Output the (X, Y) coordinate of the center of the cell containing the given text.  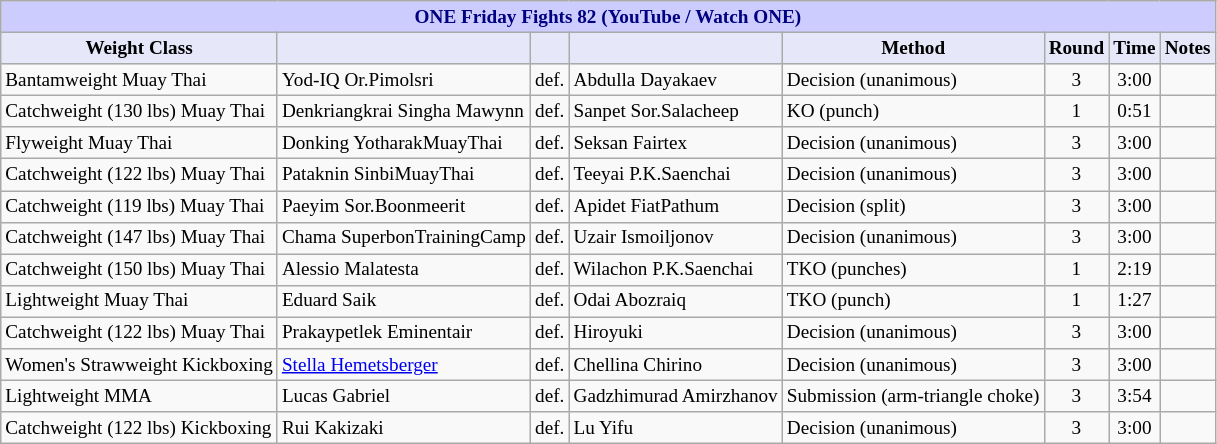
Apidet FiatPathum (676, 206)
1:27 (1134, 301)
ONE Friday Fights 82 (YouTube / Watch ONE) (608, 17)
Lightweight Muay Thai (140, 301)
Decision (split) (913, 206)
Rui Kakizaki (404, 428)
Hiroyuki (676, 333)
Method (913, 48)
Lucas Gabriel (404, 396)
Time (1134, 48)
Round (1076, 48)
Stella Hemetsberger (404, 365)
Notes (1188, 48)
Paeyim Sor.Boonmeerit (404, 206)
Teeyai P.K.Saenchai (676, 175)
Sanpet Sor.Salacheep (676, 111)
Bantamweight Muay Thai (140, 80)
Gadzhimurad Amirzhanov (676, 396)
Weight Class (140, 48)
TKO (punch) (913, 301)
3:54 (1134, 396)
Denkriangkrai Singha Mawynn (404, 111)
2:19 (1134, 270)
Catchweight (122 lbs) Kickboxing (140, 428)
Lu Yifu (676, 428)
Odai Abozraiq (676, 301)
0:51 (1134, 111)
Catchweight (119 lbs) Muay Thai (140, 206)
Women's Strawweight Kickboxing (140, 365)
Catchweight (130 lbs) Muay Thai (140, 111)
Seksan Fairtex (676, 143)
Prakaypetlek Eminentair (404, 333)
Donking YotharakMuayThai (404, 143)
Flyweight Muay Thai (140, 143)
Submission (arm-triangle choke) (913, 396)
Abdulla Dayakaev (676, 80)
Catchweight (147 lbs) Muay Thai (140, 238)
Chellina Chirino (676, 365)
Eduard Saik (404, 301)
Lightweight MMA (140, 396)
TKO (punches) (913, 270)
KO (punch) (913, 111)
Chama SuperbonTrainingCamp (404, 238)
Pataknin SinbiMuayThai (404, 175)
Uzair Ismoiljonov (676, 238)
Wilachon P.K.Saenchai (676, 270)
Catchweight (150 lbs) Muay Thai (140, 270)
Alessio Malatesta (404, 270)
Yod-IQ Or.Pimolsri (404, 80)
